Scan for the cell matching the given text and deliver its (X, Y) coordinate at center. 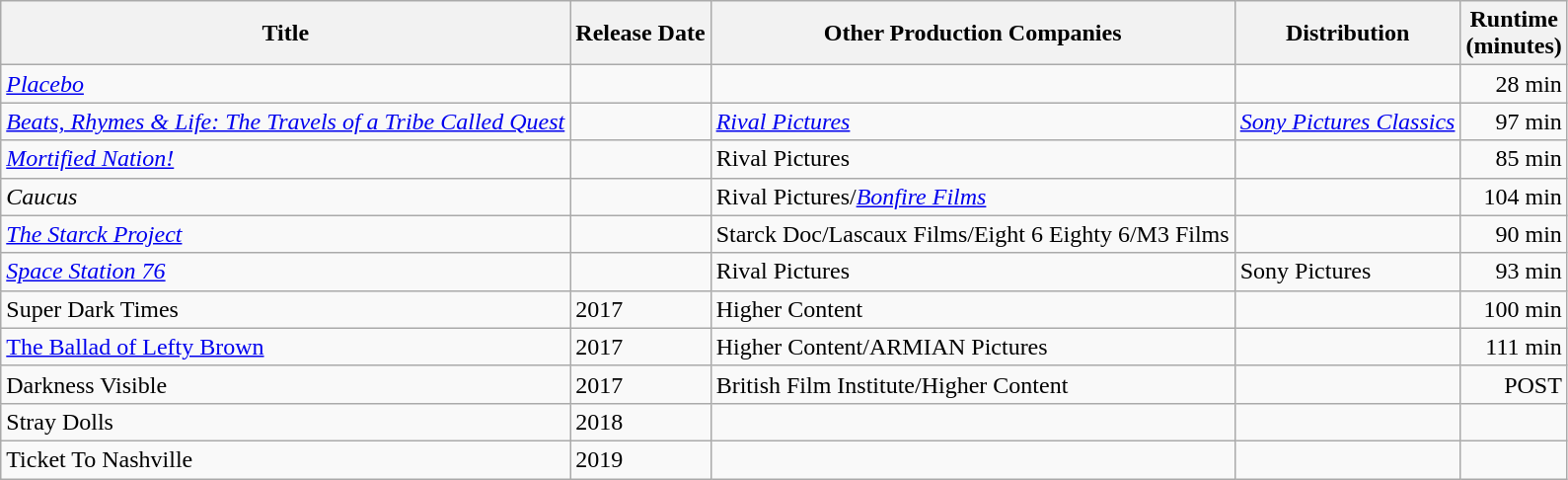
British Film Institute/Higher Content (973, 384)
85 min (1514, 159)
93 min (1514, 272)
POST (1514, 384)
90 min (1514, 234)
Release Date (640, 34)
Space Station 76 (286, 272)
100 min (1514, 309)
104 min (1514, 197)
Placebo (286, 84)
Super Dark Times (286, 309)
Darkness Visible (286, 384)
2018 (640, 422)
Runtime(minutes) (1514, 34)
111 min (1514, 347)
Stray Dolls (286, 422)
Beats, Rhymes & Life: The Travels of a Tribe Called Quest (286, 121)
Mortified Nation! (286, 159)
97 min (1514, 121)
Title (286, 34)
Sony Pictures Classics (1348, 121)
Higher Content/ARMIAN Pictures (973, 347)
Starck Doc/Lascaux Films/Eight 6 Eighty 6/M3 Films (973, 234)
28 min (1514, 84)
Distribution (1348, 34)
The Ballad of Lefty Brown (286, 347)
Other Production Companies (973, 34)
Ticket To Nashville (286, 459)
The Starck Project (286, 234)
Caucus (286, 197)
Sony Pictures (1348, 272)
2019 (640, 459)
Higher Content (973, 309)
Rival Pictures/Bonfire Films (973, 197)
